Find where the given text appears and provide that cell's center as (x, y) coordinate. 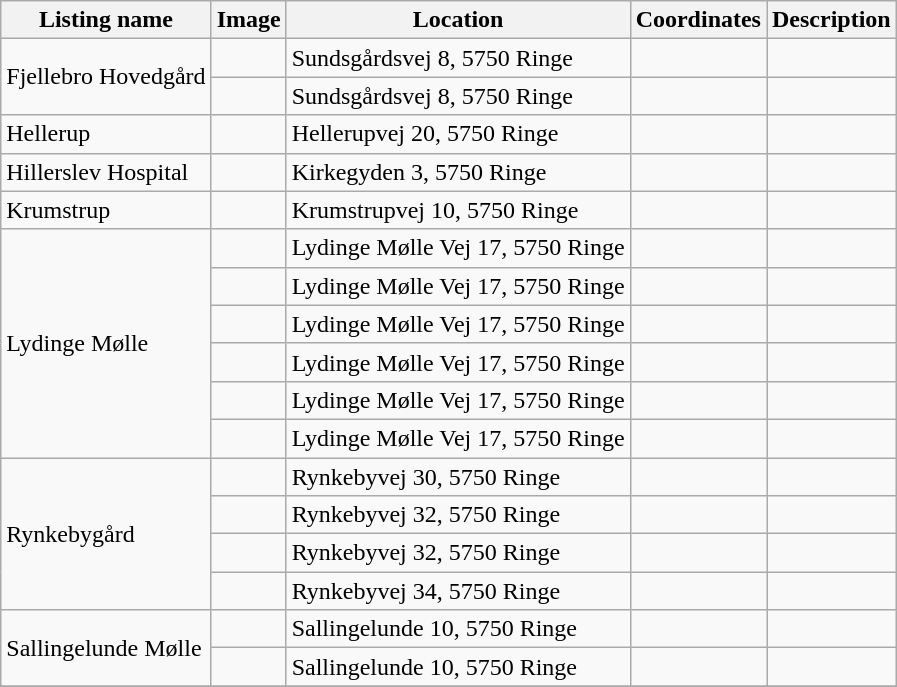
Listing name (106, 20)
Sallingelunde Mølle (106, 648)
Location (458, 20)
Rynkebygård (106, 534)
Lydinge Mølle (106, 343)
Image (248, 20)
Hellerupvej 20, 5750 Ringe (458, 134)
Krumstrupvej 10, 5750 Ringe (458, 210)
Krumstrup (106, 210)
Rynkebyvej 30, 5750 Ringe (458, 477)
Hillerslev Hospital (106, 172)
Description (831, 20)
Fjellebro Hovedgård (106, 77)
Kirkegyden 3, 5750 Ringe (458, 172)
Coordinates (698, 20)
Rynkebyvej 34, 5750 Ringe (458, 591)
Hellerup (106, 134)
